Capture the cell that displays the provided text and extract its (x, y) central coordinate. 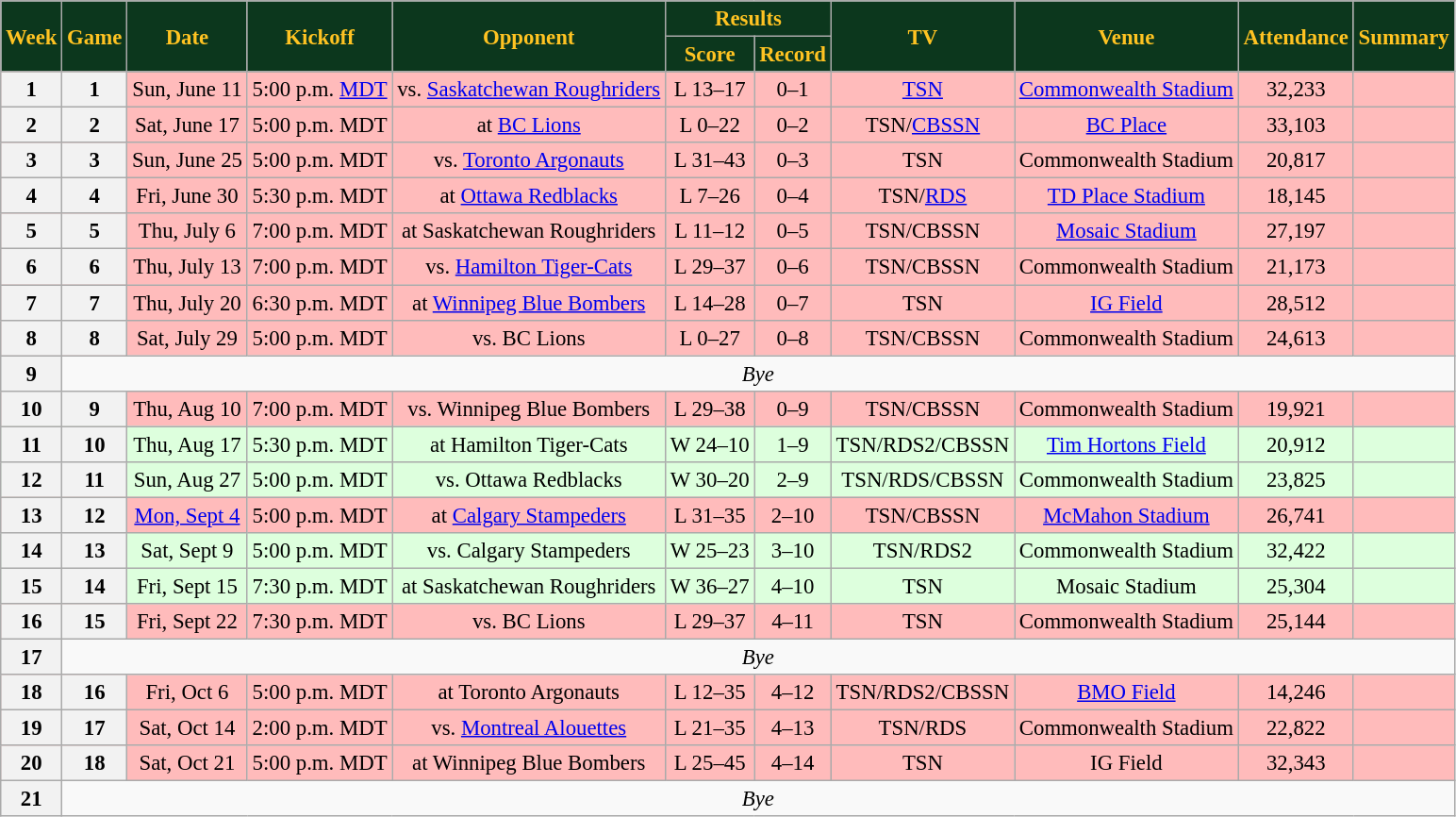
Kickoff (320, 36)
4–10 (792, 586)
25,144 (1296, 622)
4–13 (792, 728)
vs. Winnipeg Blue Bombers (529, 408)
L 31–43 (710, 160)
6:30 p.m. MDT (320, 303)
0–5 (792, 231)
L 31–35 (710, 515)
24,613 (1296, 338)
W 25–23 (710, 551)
Opponent (529, 36)
18,145 (1296, 196)
Venue (1127, 36)
Sat, June 17 (188, 125)
0–2 (792, 125)
W 36–27 (710, 586)
Fri, Sept 22 (188, 622)
26,741 (1296, 515)
Sat, July 29 (188, 338)
Date (188, 36)
Thu, July 6 (188, 231)
28,512 (1296, 303)
Results (749, 19)
Sat, Oct 14 (188, 728)
BMO Field (1127, 692)
33,103 (1296, 125)
Game (94, 36)
0–6 (792, 267)
14,246 (1296, 692)
0–9 (792, 408)
32,422 (1296, 551)
TD Place Stadium (1127, 196)
Week (32, 36)
Score (710, 55)
W 30–20 (710, 480)
3–10 (792, 551)
0–8 (792, 338)
vs. Saskatchewan Roughriders (529, 90)
L 12–35 (710, 692)
1–9 (792, 444)
Sat, Oct 21 (188, 763)
32,233 (1296, 90)
L 14–28 (710, 303)
L 21–35 (710, 728)
Thu, Aug 17 (188, 444)
at Toronto Argonauts (529, 692)
22,822 (1296, 728)
at Hamilton Tiger-Cats (529, 444)
TV (922, 36)
BC Place (1127, 125)
20,912 (1296, 444)
20 (32, 763)
2:00 p.m. MDT (320, 728)
23,825 (1296, 480)
W 24–10 (710, 444)
Fri, June 30 (188, 196)
L 7–26 (710, 196)
Thu, July 13 (188, 267)
0–3 (792, 160)
McMahon Stadium (1127, 515)
25,304 (1296, 586)
L 13–17 (710, 90)
0–1 (792, 90)
L 0–27 (710, 338)
Summary (1403, 36)
21,173 (1296, 267)
Fri, Oct 6 (188, 692)
L 25–45 (710, 763)
Attendance (1296, 36)
vs. Ottawa Redblacks (529, 480)
Mon, Sept 4 (188, 515)
Sat, Sept 9 (188, 551)
Record (792, 55)
vs. Hamilton Tiger-Cats (529, 267)
0–7 (792, 303)
27,197 (1296, 231)
vs. Calgary Stampeders (529, 551)
TSN/RDS/CBSSN (922, 480)
32,343 (1296, 763)
2–10 (792, 515)
Tim Hortons Field (1127, 444)
Sun, June 11 (188, 90)
4–11 (792, 622)
TSN/RDS2 (922, 551)
19,921 (1296, 408)
Thu, Aug 10 (188, 408)
vs. Montreal Alouettes (529, 728)
20,817 (1296, 160)
4–14 (792, 763)
Thu, July 20 (188, 303)
at Ottawa Redblacks (529, 196)
4–12 (792, 692)
Sun, Aug 27 (188, 480)
L 29–38 (710, 408)
19 (32, 728)
L 11–12 (710, 231)
21 (32, 799)
Fri, Sept 15 (188, 586)
at BC Lions (529, 125)
2–9 (792, 480)
vs. Toronto Argonauts (529, 160)
Sun, June 25 (188, 160)
0–4 (792, 196)
at Calgary Stampeders (529, 515)
L 0–22 (710, 125)
